Return the [X, Y] coordinate for the center point of the cell that contains the specified text.  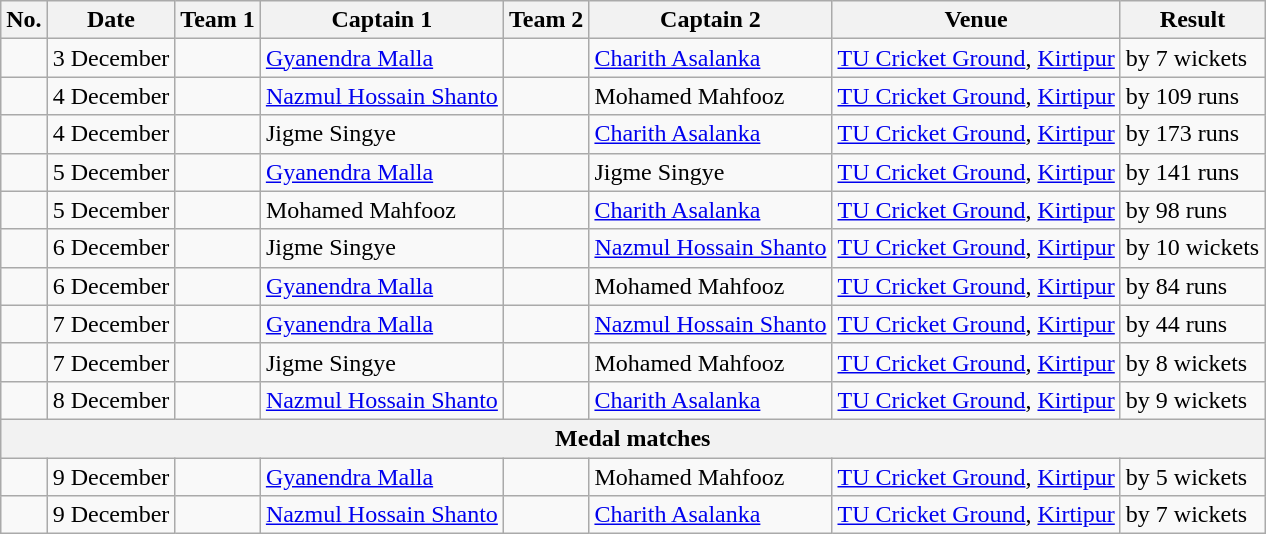
Result [1192, 20]
by 98 runs [1192, 210]
Date [111, 20]
by 9 wickets [1192, 400]
Captain 2 [710, 20]
by 44 runs [1192, 324]
3 December [111, 58]
Captain 1 [382, 20]
by 8 wickets [1192, 362]
Team 2 [546, 20]
by 109 runs [1192, 96]
Venue [976, 20]
by 173 runs [1192, 134]
by 84 runs [1192, 286]
by 10 wickets [1192, 248]
by 5 wickets [1192, 477]
No. [24, 20]
Team 1 [218, 20]
8 December [111, 400]
Medal matches [633, 438]
by 141 runs [1192, 172]
